Determine the [X, Y] coordinate at the center of the cell enclosing the given text.  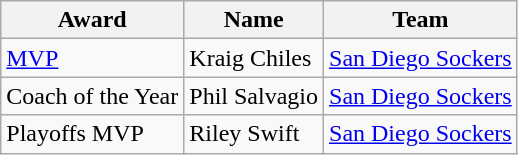
Playoffs MVP [92, 134]
Kraig Chiles [254, 58]
Coach of the Year [92, 96]
Name [254, 20]
Riley Swift [254, 134]
Team [421, 20]
Award [92, 20]
Phil Salvagio [254, 96]
MVP [92, 58]
